Locate the cell with the specified text and output its (x, y) center coordinate. 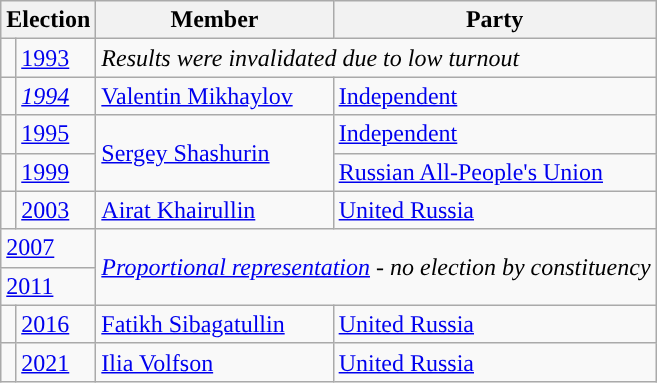
Valentin Mikhaylov (214, 96)
1993 (56, 58)
Fatikh Sibagatullin (214, 324)
Party (494, 20)
2003 (56, 210)
Results were invalidated due to low turnout (376, 58)
2011 (48, 286)
2021 (56, 362)
Member (214, 20)
1999 (56, 172)
Election (48, 20)
Ilia Volfson (214, 362)
1995 (56, 134)
Russian All-People's Union (494, 172)
Sergey Shashurin (214, 153)
2016 (56, 324)
1994 (56, 96)
Airat Khairullin (214, 210)
2007 (48, 248)
Proportional representation - no election by constituency (376, 267)
